Return [x, y] of the center of cell containing provided text 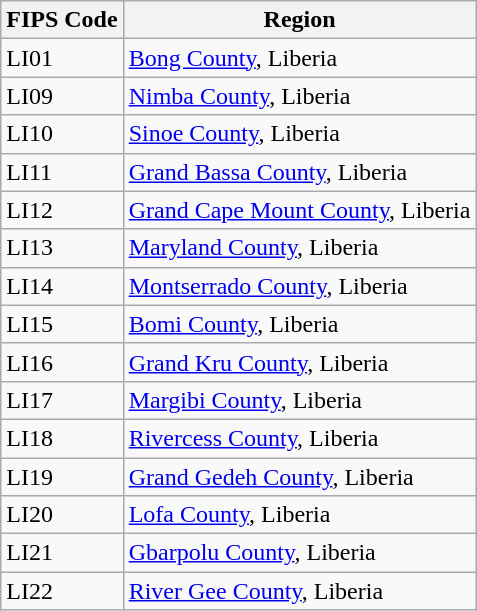
LI12 [62, 210]
LI19 [62, 477]
Grand Cape Mount County, Liberia [300, 210]
Gbarpolu County, Liberia [300, 553]
FIPS Code [62, 20]
LI10 [62, 134]
Maryland County, Liberia [300, 248]
Grand Kru County, Liberia [300, 362]
LI15 [62, 324]
River Gee County, Liberia [300, 591]
Bomi County, Liberia [300, 324]
Nimba County, Liberia [300, 96]
Margibi County, Liberia [300, 400]
LI21 [62, 553]
LI01 [62, 58]
LI17 [62, 400]
Rivercess County, Liberia [300, 438]
LI11 [62, 172]
LI18 [62, 438]
Lofa County, Liberia [300, 515]
LI13 [62, 248]
Bong County, Liberia [300, 58]
Region [300, 20]
LI22 [62, 591]
Sinoe County, Liberia [300, 134]
LI16 [62, 362]
Grand Bassa County, Liberia [300, 172]
LI20 [62, 515]
LI14 [62, 286]
Montserrado County, Liberia [300, 286]
Grand Gedeh County, Liberia [300, 477]
LI09 [62, 96]
